Extract the [x, y] coordinate from the center of the cell holding the provided text.  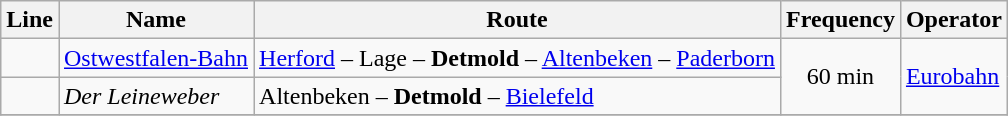
Ostwestfalen-Bahn [156, 58]
Eurobahn [954, 77]
60 min [840, 77]
Name [156, 20]
Operator [954, 20]
Frequency [840, 20]
Line [30, 20]
Herford – Lage – Detmold – Altenbeken – Paderborn [518, 58]
Der Leineweber [156, 96]
Route [518, 20]
Altenbeken – Detmold – Bielefeld [518, 96]
